Capture the cell that displays the provided text and extract its (X, Y) central coordinate. 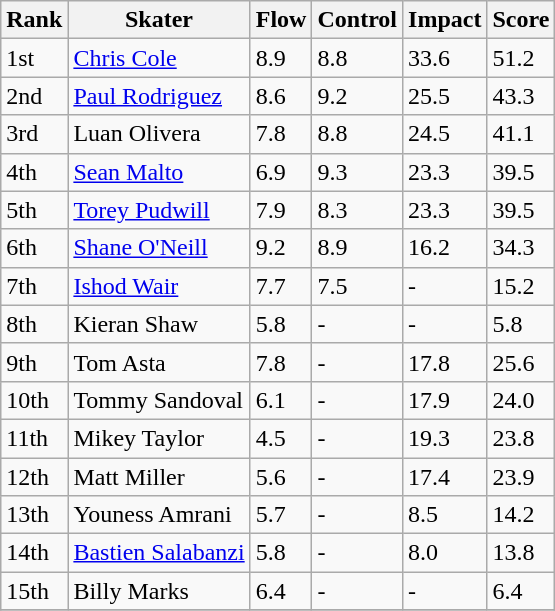
9.3 (358, 172)
23.9 (521, 477)
34.3 (521, 248)
Skater (159, 20)
7th (34, 286)
6th (34, 248)
11th (34, 438)
7.5 (358, 286)
14th (34, 553)
Score (521, 20)
41.1 (521, 134)
Rank (34, 20)
Billy Marks (159, 591)
Sean Malto (159, 172)
8.5 (445, 515)
4th (34, 172)
51.2 (521, 58)
5.6 (281, 477)
17.9 (445, 400)
12th (34, 477)
Control (358, 20)
Bastien Salabanzi (159, 553)
9th (34, 362)
19.3 (445, 438)
Kieran Shaw (159, 324)
25.5 (445, 96)
5th (34, 210)
15th (34, 591)
13.8 (521, 553)
Tom Asta (159, 362)
24.0 (521, 400)
Shane O'Neill (159, 248)
2nd (34, 96)
14.2 (521, 515)
Mikey Taylor (159, 438)
16.2 (445, 248)
17.4 (445, 477)
Flow (281, 20)
1st (34, 58)
7.7 (281, 286)
6.9 (281, 172)
13th (34, 515)
Tommy Sandoval (159, 400)
4.5 (281, 438)
3rd (34, 134)
10th (34, 400)
23.8 (521, 438)
17.8 (445, 362)
8th (34, 324)
8.3 (358, 210)
Youness Amrani (159, 515)
Matt Miller (159, 477)
Paul Rodriguez (159, 96)
Impact (445, 20)
Luan Olivera (159, 134)
Ishod Wair (159, 286)
33.6 (445, 58)
5.7 (281, 515)
25.6 (521, 362)
15.2 (521, 286)
43.3 (521, 96)
6.1 (281, 400)
Torey Pudwill (159, 210)
24.5 (445, 134)
8.6 (281, 96)
8.0 (445, 553)
Chris Cole (159, 58)
7.9 (281, 210)
